Detect which cell encompasses the target text, then output its [x, y] center coordinate. 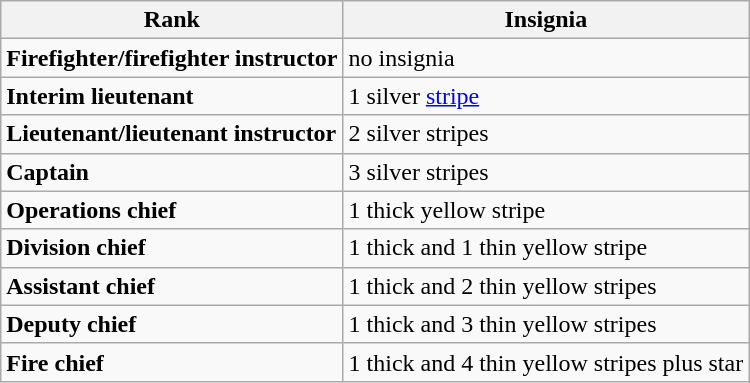
Assistant chief [172, 286]
1 thick and 3 thin yellow stripes [546, 324]
2 silver stripes [546, 134]
Rank [172, 20]
Interim lieutenant [172, 96]
Fire chief [172, 362]
1 thick yellow stripe [546, 210]
1 thick and 1 thin yellow stripe [546, 248]
Lieutenant/lieutenant instructor [172, 134]
Firefighter/firefighter instructor [172, 58]
Deputy chief [172, 324]
1 thick and 2 thin yellow stripes [546, 286]
1 thick and 4 thin yellow stripes plus star [546, 362]
Captain [172, 172]
3 silver stripes [546, 172]
Insignia [546, 20]
Operations chief [172, 210]
no insignia [546, 58]
1 silver stripe [546, 96]
Division chief [172, 248]
